Return (X, Y) of the center of cell containing provided text 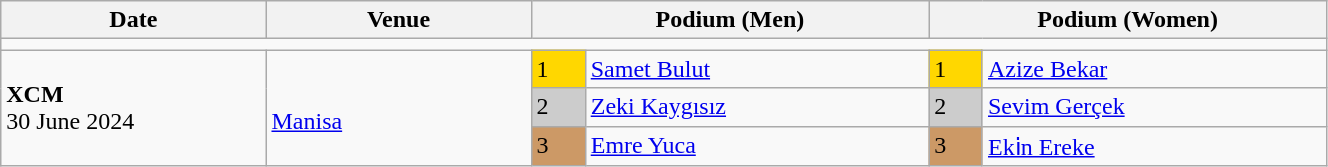
Eki̇n Ereke (1154, 146)
Podium (Women) (1128, 20)
Podium (Men) (730, 20)
Date (134, 20)
Emre Yuca (757, 146)
Azize Bekar (1154, 69)
Zeki Kaygısız (757, 107)
Sevim Gerçek (1154, 107)
Samet Bulut (757, 69)
Venue (398, 20)
XCM 30 June 2024 (134, 108)
Manisa (398, 108)
